Locate the cell with the specified text and output its [X, Y] center coordinate. 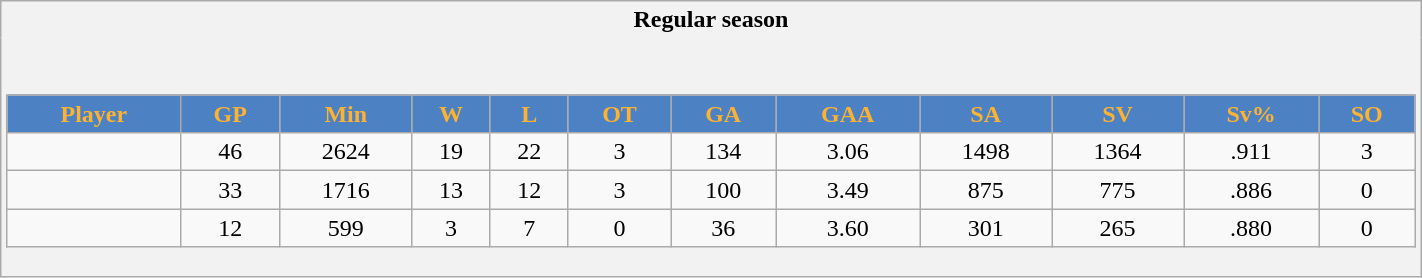
1364 [1118, 152]
7 [529, 228]
1498 [986, 152]
.886 [1252, 190]
13 [451, 190]
.880 [1252, 228]
301 [986, 228]
Sv% [1252, 114]
19 [451, 152]
599 [346, 228]
GA [724, 114]
875 [986, 190]
Regular season [711, 20]
L [529, 114]
33 [230, 190]
3.06 [848, 152]
SA [986, 114]
GAA [848, 114]
100 [724, 190]
265 [1118, 228]
SO [1367, 114]
22 [529, 152]
134 [724, 152]
GP [230, 114]
1716 [346, 190]
W [451, 114]
2624 [346, 152]
36 [724, 228]
Player [94, 114]
.911 [1252, 152]
3.60 [848, 228]
OT [619, 114]
SV [1118, 114]
46 [230, 152]
3.49 [848, 190]
775 [1118, 190]
Min [346, 114]
